Identify which cell holds the provided text, then report its (x, y) central coordinate. 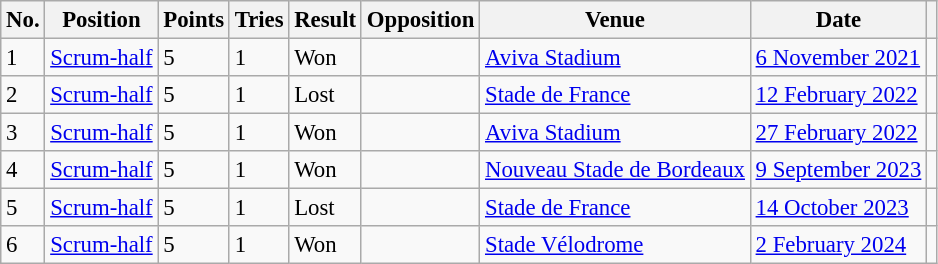
4 (23, 170)
Result (326, 20)
Tries (259, 20)
2 (23, 95)
Stade Vélodrome (616, 245)
Nouveau Stade de Bordeaux (616, 170)
6 November 2021 (838, 58)
2 February 2024 (838, 245)
Points (194, 20)
Opposition (420, 20)
Position (102, 20)
No. (23, 20)
6 (23, 245)
3 (23, 133)
Venue (616, 20)
27 February 2022 (838, 133)
12 February 2022 (838, 95)
9 September 2023 (838, 170)
14 October 2023 (838, 208)
Date (838, 20)
